Pinpoint the cell where the given text exists, returning its (x, y) midpoint coordinate. 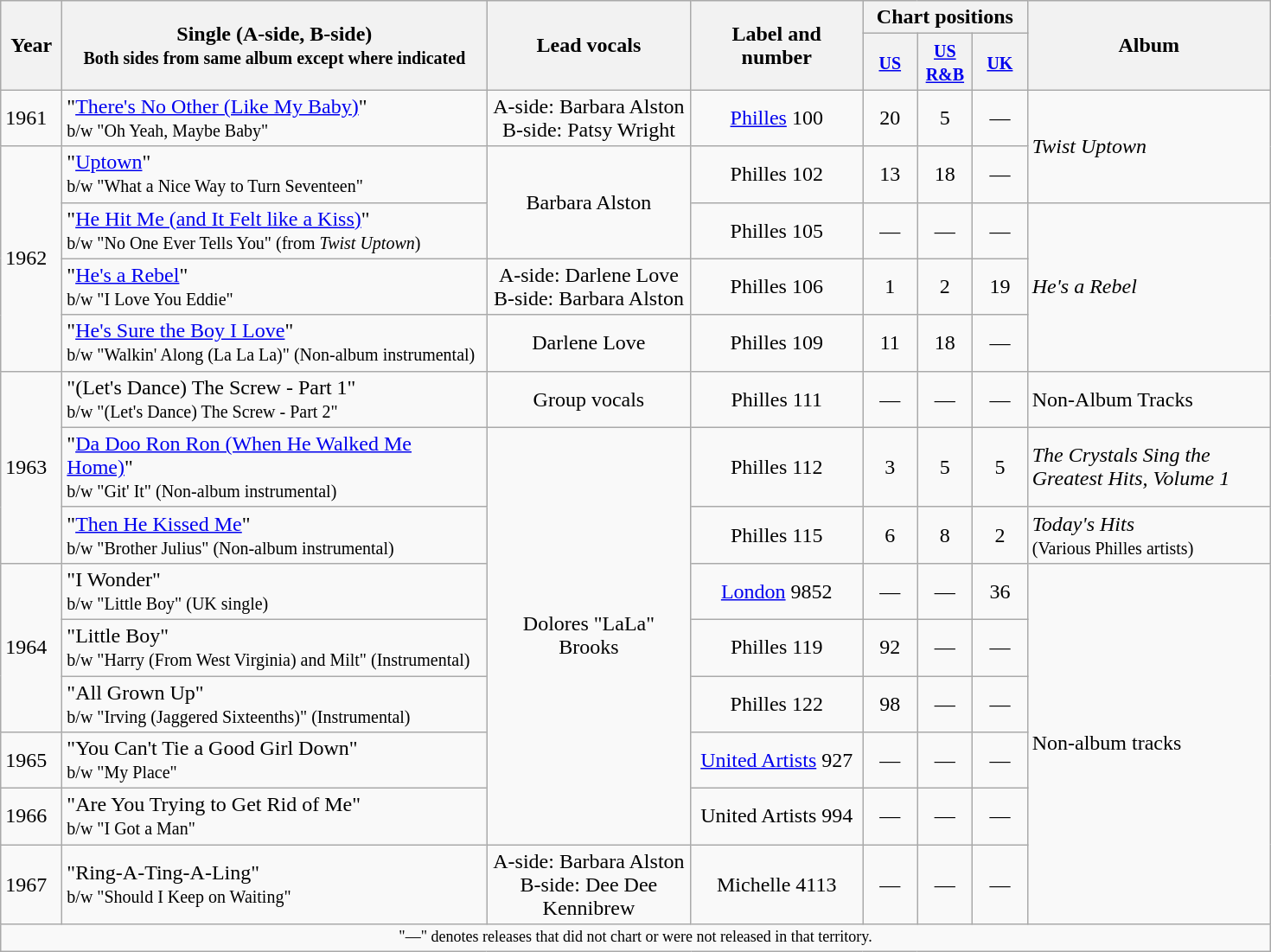
"He's Sure the Boy I Love" b/w "Walkin' Along (La La La)" (Non-album instrumental) (275, 342)
Philles 119 (776, 647)
Twist Uptown (1148, 146)
Chart positions (946, 17)
98 (891, 704)
"Uptown" b/w "What a Nice Way to Turn Seventeen" (275, 175)
1961 (31, 118)
"Then He Kissed Me" b/w "Brother Julius" (Non-album instrumental) (275, 534)
"He Hit Me (and It Felt like a Kiss)" b/w "No One Ever Tells You" (from Twist Uptown) (275, 230)
Philles 106 (776, 287)
"You Can't Tie a Good Girl Down" b/w "My Place" (275, 761)
London 9852 (776, 591)
6 (891, 534)
Non-album tracks (1148, 744)
8 (945, 534)
1963 (31, 467)
UK (1000, 62)
A-side: Barbara Alston B-side: Patsy Wright (589, 118)
Philles 109 (776, 342)
Dolores "LaLa" Brooks (589, 636)
"There's No Other (Like My Baby)" b/w "Oh Yeah, Maybe Baby" (275, 118)
United Artists 994 (776, 816)
Label and number (776, 45)
Lead vocals (589, 45)
A-side: Darlene Love B-side: Barbara Alston (589, 287)
Non-Album Tracks (1148, 399)
11 (891, 342)
Philles 111 (776, 399)
"Ring-A-Ting-A-Ling" b/w "Should I Keep on Waiting" (275, 885)
"—" denotes releases that did not chart or were not released in that territory. (635, 937)
A-side: Barbara Alston B-side: Dee Dee Kennibrew (589, 885)
Darlene Love (589, 342)
1964 (31, 647)
United Artists 927 (776, 761)
"I Wonder" b/w "Little Boy" (UK single) (275, 591)
Today's Hits (Various Philles artists) (1148, 534)
20 (891, 118)
The Crystals Sing the Greatest Hits, Volume 1 (1148, 467)
Album (1148, 45)
Philles 100 (776, 118)
1967 (31, 885)
Philles 112 (776, 467)
"(Let's Dance) The Screw - Part 1" b/w "(Let's Dance) The Screw - Part 2" (275, 399)
1966 (31, 816)
"All Grown Up" b/w "Irving (Jaggered Sixteenths)" (Instrumental) (275, 704)
Barbara Alston (589, 202)
"He's a Rebel" b/w "I Love You Eddie" (275, 287)
Group vocals (589, 399)
19 (1000, 287)
He's a Rebel (1148, 287)
Michelle 4113 (776, 885)
3 (891, 467)
36 (1000, 591)
US R&B (945, 62)
1962 (31, 259)
13 (891, 175)
Philles 122 (776, 704)
"Little Boy" b/w "Harry (From West Virginia) and Milt" (Instrumental) (275, 647)
Philles 115 (776, 534)
"Da Doo Ron Ron (When He Walked Me Home)" b/w "Git' It" (Non-album instrumental) (275, 467)
"Are You Trying to Get Rid of Me" b/w "I Got a Man" (275, 816)
Philles 105 (776, 230)
Single (A-side, B-side)Both sides from same album except where indicated (275, 45)
Year (31, 45)
92 (891, 647)
1 (891, 287)
1965 (31, 761)
Philles 102 (776, 175)
US (891, 62)
